Determine the (x, y) coordinate at the center of the cell enclosing the given text.  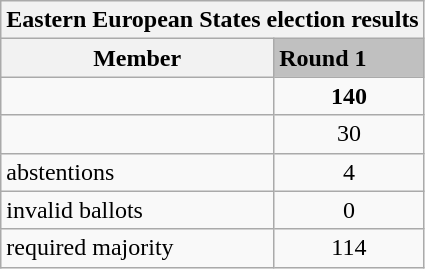
140 (350, 96)
114 (350, 248)
abstentions (138, 172)
30 (350, 134)
required majority (138, 248)
Eastern European States election results (212, 20)
Member (138, 58)
invalid ballots (138, 210)
4 (350, 172)
Round 1 (350, 58)
0 (350, 210)
